Determine the (X, Y) coordinate at the center of the cell enclosing the given text.  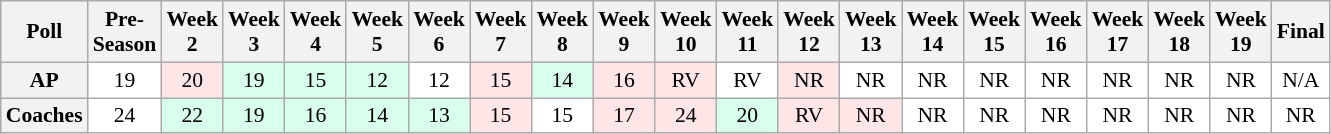
Week15 (994, 32)
13 (439, 116)
AP (44, 80)
Week7 (501, 32)
Week18 (1179, 32)
Week11 (748, 32)
Week8 (562, 32)
17 (624, 116)
Coaches (44, 116)
N/A (1301, 80)
Week3 (254, 32)
Week4 (316, 32)
Pre-Season (125, 32)
22 (192, 116)
Week5 (377, 32)
Week19 (1241, 32)
Week2 (192, 32)
Week10 (686, 32)
Week17 (1118, 32)
Week9 (624, 32)
Poll (44, 32)
Week12 (809, 32)
Week16 (1056, 32)
Week13 (871, 32)
Final (1301, 32)
Week14 (933, 32)
Week6 (439, 32)
